Find where the given text appears and provide that cell's center as (X, Y) coordinate. 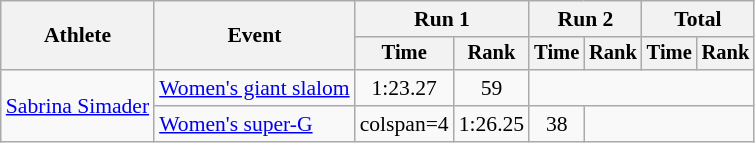
59 (492, 88)
Sabrina Simader (78, 106)
Women's super-G (254, 124)
Women's giant slalom (254, 88)
1:26.25 (492, 124)
colspan=4 (404, 124)
Total (698, 19)
1:23.27 (404, 88)
38 (556, 124)
Run 2 (585, 19)
Athlete (78, 36)
Run 1 (442, 19)
Event (254, 36)
